Scan for the cell matching the given text and deliver its [X, Y] coordinate at center. 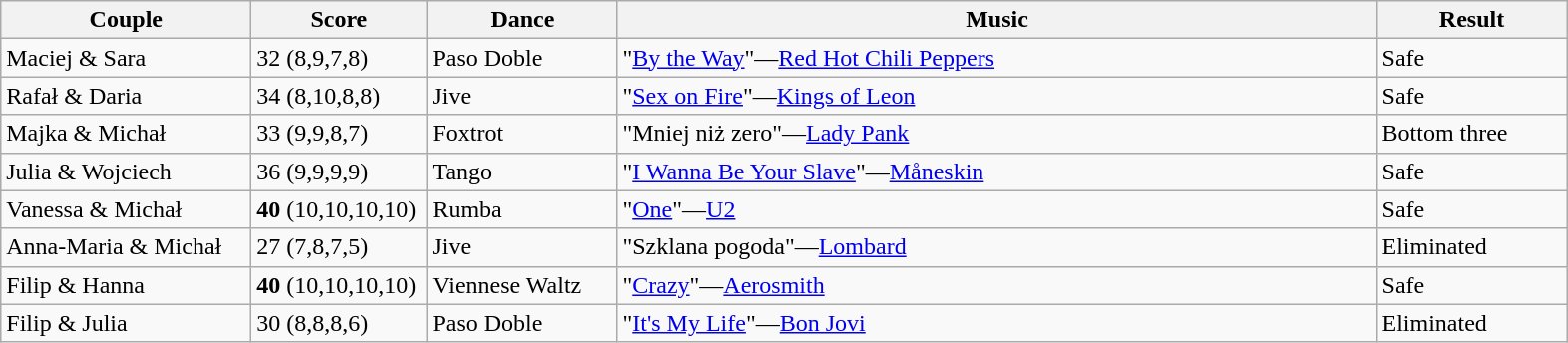
Result [1472, 20]
36 (9,9,9,9) [339, 171]
"Crazy"—Aerosmith [997, 285]
32 (8,9,7,8) [339, 58]
Anna-Maria & Michał [126, 247]
33 (9,9,8,7) [339, 134]
Filip & Hanna [126, 285]
27 (7,8,7,5) [339, 247]
34 (8,10,8,8) [339, 96]
Rafał & Daria [126, 96]
30 (8,8,8,6) [339, 323]
Music [997, 20]
Couple [126, 20]
Score [339, 20]
"Szklana pogoda"—Lombard [997, 247]
"One"—U2 [997, 209]
Majka & Michał [126, 134]
Bottom three [1472, 134]
Tango [523, 171]
Maciej & Sara [126, 58]
"Sex on Fire"—Kings of Leon [997, 96]
Dance [523, 20]
"It's My Life"—Bon Jovi [997, 323]
"Mniej niż zero"—Lady Pank [997, 134]
Rumba [523, 209]
"By the Way"—Red Hot Chili Peppers [997, 58]
"I Wanna Be Your Slave"—Måneskin [997, 171]
Foxtrot [523, 134]
Viennese Waltz [523, 285]
Vanessa & Michał [126, 209]
Julia & Wojciech [126, 171]
Filip & Julia [126, 323]
